Capture the cell that displays the provided text and extract its (X, Y) central coordinate. 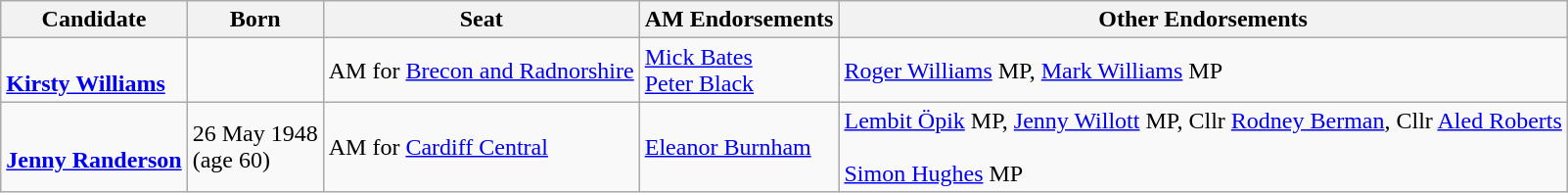
26 May 1948 (age 60) (254, 147)
Other Endorsements (1203, 20)
AM for Cardiff Central (482, 147)
Seat (482, 20)
Mick Bates Peter Black (739, 71)
Lembit Öpik MP, Jenny Willott MP, Cllr Rodney Berman, Cllr Aled Roberts Simon Hughes MP (1203, 147)
Jenny Randerson (94, 147)
Eleanor Burnham (739, 147)
AM for Brecon and Radnorshire (482, 71)
Kirsty Williams (94, 71)
Roger Williams MP, Mark Williams MP (1203, 71)
Candidate (94, 20)
Born (254, 20)
AM Endorsements (739, 20)
